Determine the (x, y) coordinate at the center of the cell enclosing the given text.  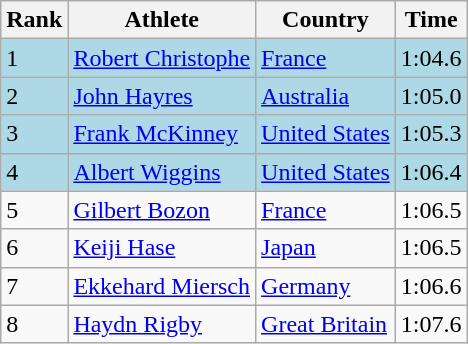
Germany (326, 286)
8 (34, 324)
Haydn Rigby (162, 324)
1:05.0 (431, 96)
Country (326, 20)
Rank (34, 20)
3 (34, 134)
Great Britain (326, 324)
Gilbert Bozon (162, 210)
1:06.4 (431, 172)
Time (431, 20)
1:04.6 (431, 58)
Ekkehard Miersch (162, 286)
4 (34, 172)
5 (34, 210)
Australia (326, 96)
Robert Christophe (162, 58)
Frank McKinney (162, 134)
Athlete (162, 20)
1 (34, 58)
1:05.3 (431, 134)
2 (34, 96)
Japan (326, 248)
1:06.6 (431, 286)
7 (34, 286)
1:07.6 (431, 324)
6 (34, 248)
Keiji Hase (162, 248)
Albert Wiggins (162, 172)
John Hayres (162, 96)
